Pinpoint the cell where the given text exists, returning its (x, y) midpoint coordinate. 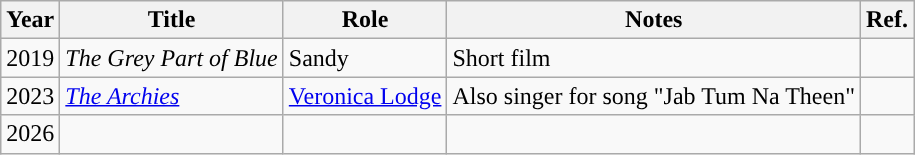
2023 (30, 96)
Ref. (886, 20)
Role (365, 20)
2026 (30, 134)
Notes (654, 20)
Title (172, 20)
Also singer for song "Jab Tum Na Theen" (654, 96)
Short film (654, 58)
2019 (30, 58)
Year (30, 20)
The Archies (172, 96)
Veronica Lodge (365, 96)
Sandy (365, 58)
The Grey Part of Blue (172, 58)
